Scan for the cell matching the given text and deliver its (X, Y) coordinate at center. 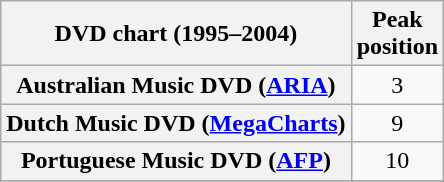
10 (397, 161)
DVD chart (1995–2004) (176, 34)
9 (397, 123)
Peakposition (397, 34)
Portuguese Music DVD (AFP) (176, 161)
Australian Music DVD (ARIA) (176, 85)
3 (397, 85)
Dutch Music DVD (MegaCharts) (176, 123)
